Extract the (X, Y) coordinate from the center of the cell holding the provided text.  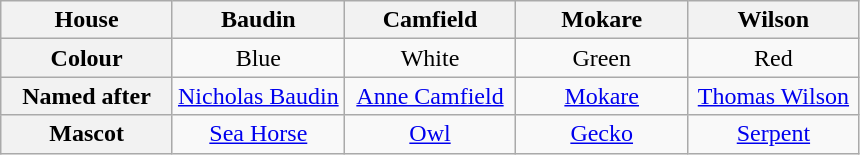
Camfield (430, 20)
Wilson (774, 20)
Colour (87, 58)
Named after (87, 96)
White (430, 58)
Nicholas Baudin (258, 96)
Owl (430, 134)
Mascot (87, 134)
Thomas Wilson (774, 96)
Anne Camfield (430, 96)
Blue (258, 58)
Green (602, 58)
Baudin (258, 20)
Serpent (774, 134)
Red (774, 58)
Gecko (602, 134)
House (87, 20)
Sea Horse (258, 134)
